Search for the cell housing the specified text and yield its [x, y] center coordinate. 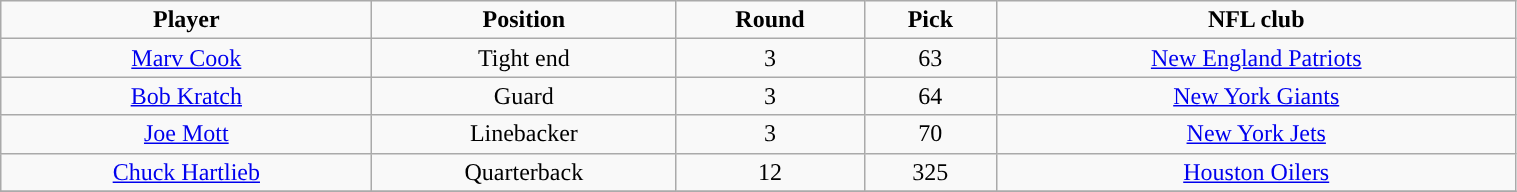
Joe Mott [186, 134]
Marv Cook [186, 58]
Round [770, 20]
63 [930, 58]
70 [930, 134]
New York Giants [1256, 96]
NFL club [1256, 20]
Guard [524, 96]
Linebacker [524, 134]
Player [186, 20]
New York Jets [1256, 134]
Pick [930, 20]
New England Patriots [1256, 58]
Position [524, 20]
Tight end [524, 58]
12 [770, 172]
Quarterback [524, 172]
325 [930, 172]
Houston Oilers [1256, 172]
Chuck Hartlieb [186, 172]
64 [930, 96]
Bob Kratch [186, 96]
